Detect which cell encompasses the target text, then output its (x, y) center coordinate. 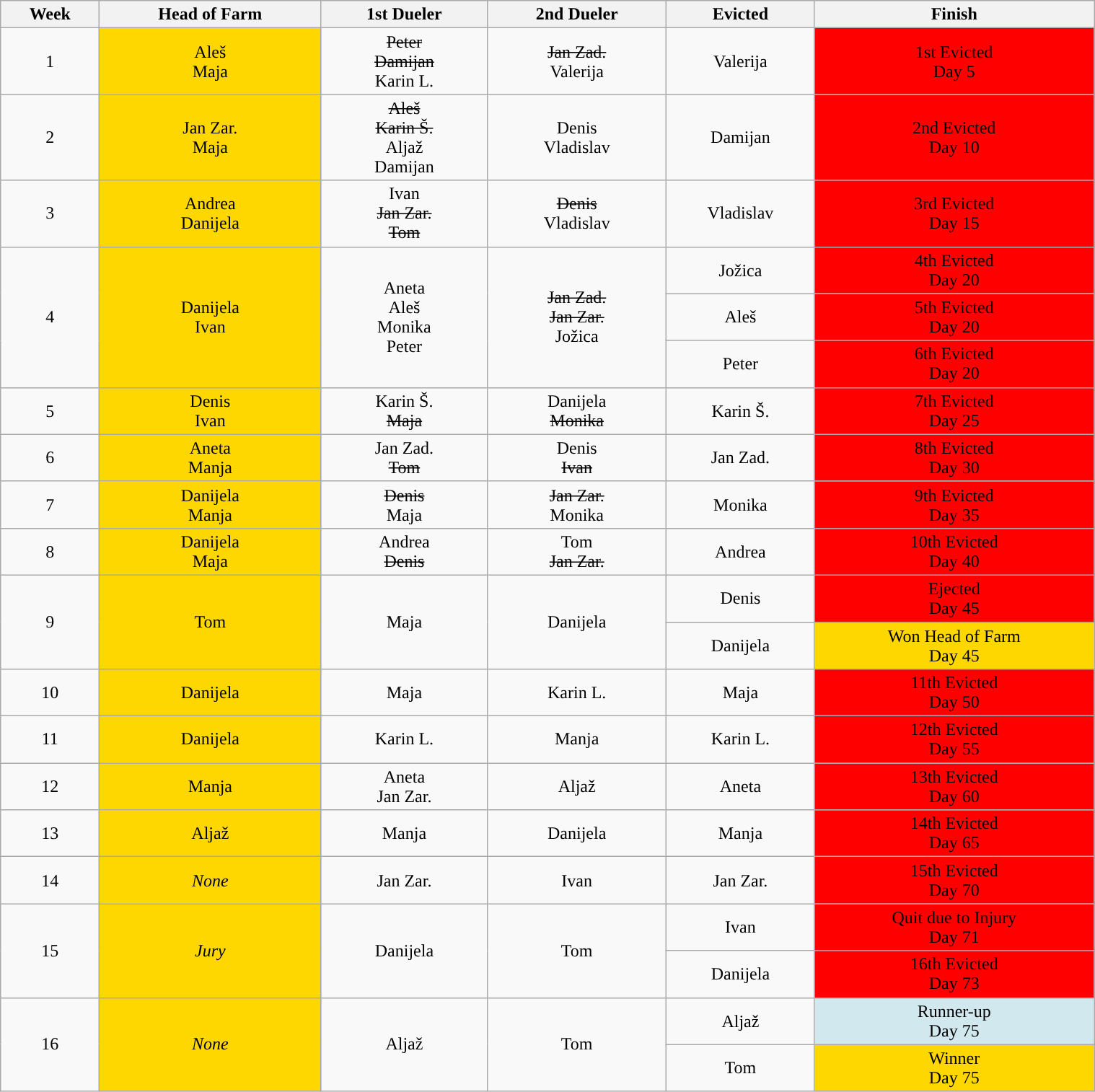
14th EvictedDay 65 (954, 834)
1 (50, 61)
3rd EvictedDay 15 (954, 213)
3 (50, 213)
TomJan Zar. (577, 551)
16th EvictedDay 73 (954, 974)
DanijelaMaja (210, 551)
Quit due to InjuryDay 71 (954, 928)
4th EvictedDay 20 (954, 270)
11 (50, 740)
15th EvictedDay 70 (954, 880)
1st Dueler (404, 14)
Aneta (740, 786)
Karin Š.Maja (404, 411)
6th EvictedDay 20 (954, 364)
Aleš (740, 317)
Jan Zad.Tom (404, 457)
9 (50, 622)
8 (50, 551)
Jan Zar.Maja (210, 137)
5 (50, 411)
2nd EvictedDay 10 (954, 137)
2nd Dueler (577, 14)
1st EvictedDay 5 (954, 61)
Week (50, 14)
DanijelaIvan (210, 317)
Runner-upDay 75 (954, 1021)
AlešKarin Š.AljažDamijan (404, 137)
Jan Zar.Monika (577, 505)
10 (50, 692)
8th EvictedDay 30 (954, 457)
Denis (740, 599)
11th EvictedDay 50 (954, 692)
16 (50, 1044)
13th EvictedDay 60 (954, 786)
Jan Zad. (740, 457)
Vladislav (740, 213)
Karin Š. (740, 411)
EjectedDay 45 (954, 599)
9th EvictedDay 35 (954, 505)
Jožica (740, 270)
15 (50, 951)
10th EvictedDay 40 (954, 551)
14 (50, 880)
Won Head of FarmDay 45 (954, 645)
AnetaJan Zar. (404, 786)
12 (50, 786)
12th EvictedDay 55 (954, 740)
5th EvictedDay 20 (954, 317)
7th EvictedDay 25 (954, 411)
DenisMaja (404, 505)
Monika (740, 505)
WinnerDay 75 (954, 1067)
Evicted (740, 14)
Damijan (740, 137)
2 (50, 137)
Jury (210, 951)
Valerija (740, 61)
Jan Zad.Valerija (577, 61)
PeterDamijanKarin L. (404, 61)
7 (50, 505)
AnetaManja (210, 457)
Jan Zad.Jan Zar.Jožica (577, 317)
6 (50, 457)
AnetaAlešMonikaPeter (404, 317)
AndreaDenis (404, 551)
Finish (954, 14)
DanijelaManja (210, 505)
Andrea (740, 551)
Peter (740, 364)
DanijelaMonika (577, 411)
AndreaDanijela (210, 213)
4 (50, 317)
13 (50, 834)
IvanJan Zar.Tom (404, 213)
AlešMaja (210, 61)
Head of Farm (210, 14)
